Return the (x, y) coordinate for the center point of the cell that contains the specified text.  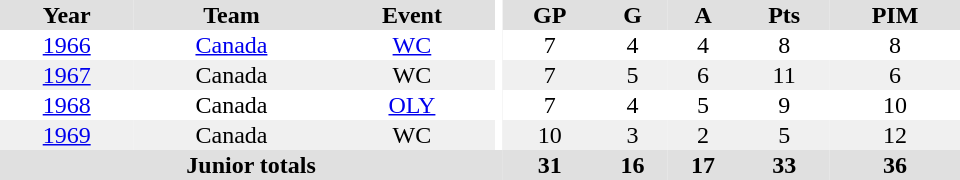
36 (895, 165)
PIM (895, 15)
1966 (66, 45)
OLY (412, 105)
1969 (66, 135)
Junior totals (251, 165)
Team (231, 15)
G (632, 15)
16 (632, 165)
31 (550, 165)
1967 (66, 75)
Year (66, 15)
2 (704, 135)
Pts (784, 15)
12 (895, 135)
11 (784, 75)
9 (784, 105)
A (704, 15)
GP (550, 15)
3 (632, 135)
1968 (66, 105)
17 (704, 165)
33 (784, 165)
Event (412, 15)
